Pinpoint the cell where the given text exists, returning its [X, Y] midpoint coordinate. 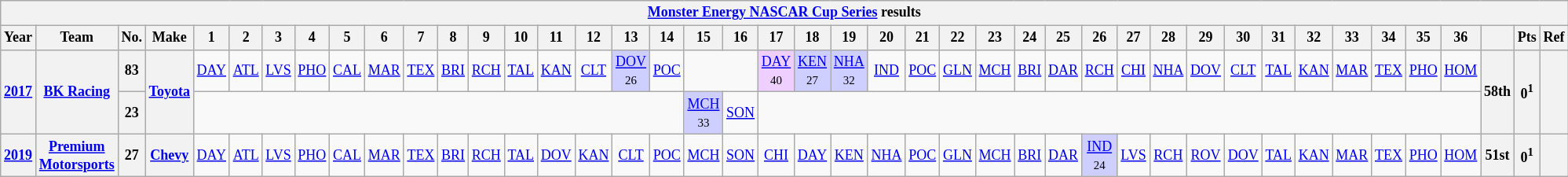
4 [313, 38]
51st [1498, 155]
Toyota [170, 91]
DAY40 [776, 71]
8 [454, 38]
ROV [1206, 155]
2 [246, 38]
Monster Energy NASCAR Cup Series results [784, 13]
IND24 [1099, 155]
6 [384, 38]
NHA32 [850, 71]
10 [521, 38]
KEN [850, 155]
Premium Motorsports [77, 155]
30 [1243, 38]
2017 [19, 91]
Pts [1526, 38]
17 [776, 38]
BK Racing [77, 91]
No. [132, 38]
1 [211, 38]
34 [1389, 38]
MCH33 [704, 113]
32 [1314, 38]
19 [850, 38]
DOV26 [631, 71]
33 [1352, 38]
3 [278, 38]
Chevy [170, 155]
11 [556, 38]
KEN27 [812, 71]
29 [1206, 38]
58th [1498, 91]
7 [421, 38]
IND [886, 71]
Year [19, 38]
31 [1278, 38]
28 [1168, 38]
12 [594, 38]
21 [923, 38]
35 [1423, 38]
9 [486, 38]
Make [170, 38]
25 [1063, 38]
24 [1030, 38]
Team [77, 38]
18 [812, 38]
Ref [1554, 38]
13 [631, 38]
5 [347, 38]
16 [741, 38]
22 [958, 38]
15 [704, 38]
20 [886, 38]
14 [667, 38]
83 [132, 71]
2019 [19, 155]
36 [1460, 38]
26 [1099, 38]
